Capture the cell that displays the provided text and extract its (x, y) central coordinate. 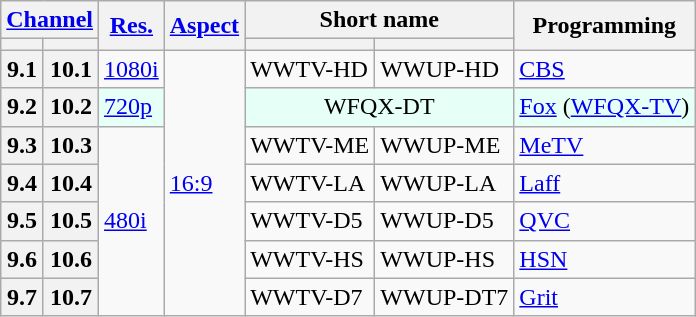
WFQX-DT (380, 107)
Res. (132, 26)
10.2 (70, 107)
10.5 (70, 221)
Grit (604, 297)
9.2 (22, 107)
Short name (380, 20)
MeTV (604, 145)
WWTV-ME (310, 145)
Fox (WFQX-TV) (604, 107)
Programming (604, 26)
1080i (132, 69)
9.7 (22, 297)
QVC (604, 221)
10.6 (70, 259)
Aspect (204, 26)
9.5 (22, 221)
WWTV-HS (310, 259)
10.7 (70, 297)
WWTV-HD (310, 69)
9.4 (22, 183)
10.1 (70, 69)
WWUP-LA (444, 183)
WWUP-HD (444, 69)
CBS (604, 69)
480i (132, 221)
10.4 (70, 183)
WWTV-D7 (310, 297)
9.6 (22, 259)
720p (132, 107)
16:9 (204, 183)
HSN (604, 259)
Laff (604, 183)
WWUP-HS (444, 259)
WWTV-LA (310, 183)
Channel (50, 20)
WWUP-ME (444, 145)
WWUP-DT7 (444, 297)
9.1 (22, 69)
WWUP-D5 (444, 221)
9.3 (22, 145)
WWTV-D5 (310, 221)
10.3 (70, 145)
